From the cell containing the given text, extract its center point as [X, Y] coordinate. 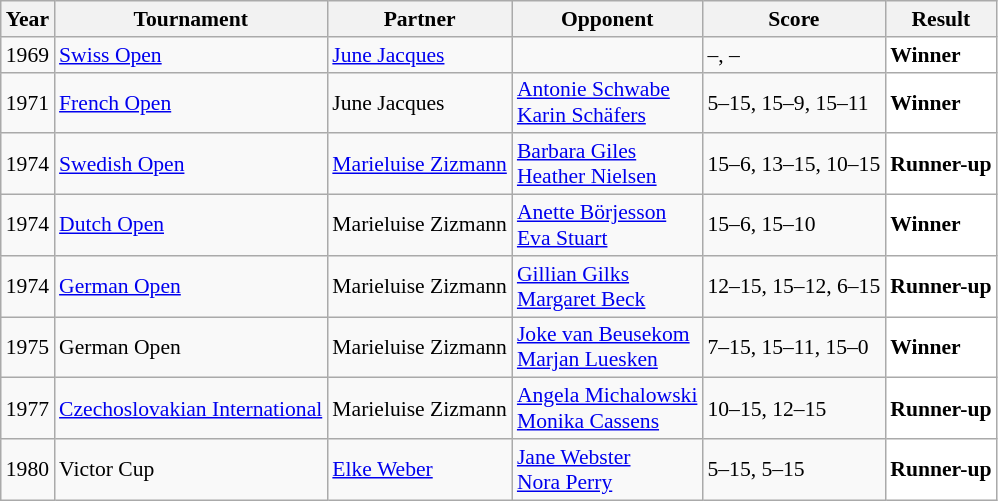
Angela Michalowski Monika Cassens [608, 408]
Swiss Open [190, 55]
Czechoslovakian International [190, 408]
5–15, 5–15 [794, 470]
Result [940, 19]
15–6, 15–10 [794, 226]
Anette Börjesson Eva Stuart [608, 226]
Barbara Giles Heather Nielsen [608, 164]
7–15, 15–11, 15–0 [794, 348]
Elke Weber [420, 470]
12–15, 15–12, 6–15 [794, 286]
1975 [28, 348]
–, – [794, 55]
Gillian Gilks Margaret Beck [608, 286]
Partner [420, 19]
Tournament [190, 19]
Score [794, 19]
1969 [28, 55]
Joke van Beusekom Marjan Luesken [608, 348]
Antonie Schwabe Karin Schäfers [608, 102]
1977 [28, 408]
French Open [190, 102]
Year [28, 19]
Dutch Open [190, 226]
Victor Cup [190, 470]
5–15, 15–9, 15–11 [794, 102]
10–15, 12–15 [794, 408]
Jane Webster Nora Perry [608, 470]
1980 [28, 470]
Swedish Open [190, 164]
1971 [28, 102]
15–6, 13–15, 10–15 [794, 164]
Opponent [608, 19]
